Determine the (x, y) coordinate at the center of the cell enclosing the given text.  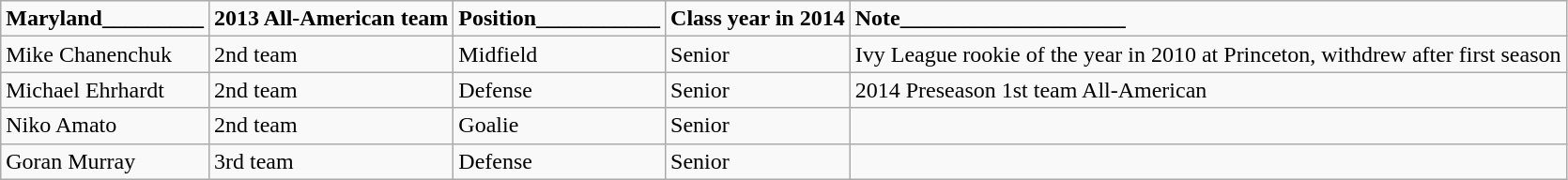
Note____________________ (1207, 19)
3rd team (331, 161)
Goran Murray (105, 161)
Position___________ (560, 19)
Goalie (560, 126)
Midfield (560, 54)
Class year in 2014 (759, 19)
Mike Chanenchuk (105, 54)
Michael Ehrhardt (105, 90)
Niko Amato (105, 126)
Ivy League rookie of the year in 2010 at Princeton, withdrew after first season (1207, 54)
2014 Preseason 1st team All-American (1207, 90)
Maryland_________ (105, 19)
2013 All-American team (331, 19)
